Search for the cell housing the specified text and yield its [x, y] center coordinate. 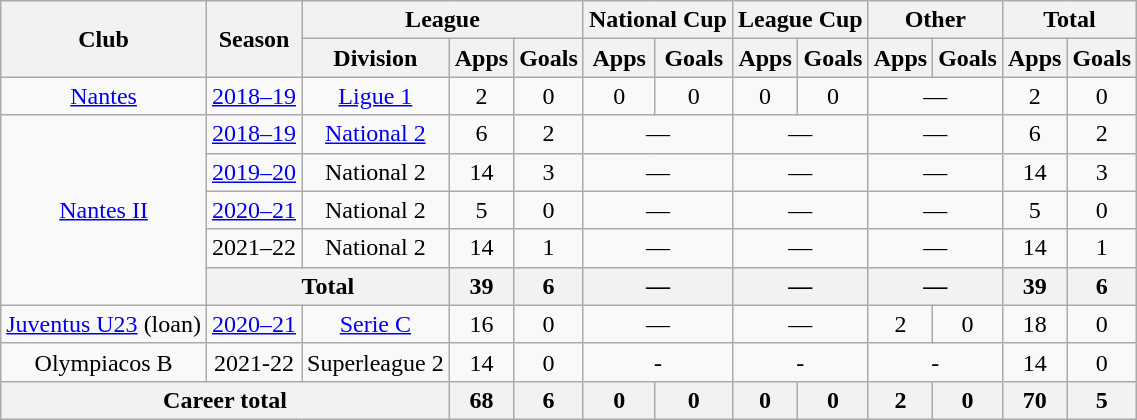
League [443, 20]
Olympiacos B [104, 362]
Season [254, 39]
Ligue 1 [376, 96]
Serie C [376, 324]
18 [1034, 324]
Nantes [104, 96]
Juventus U23 (loan) [104, 324]
2019–20 [254, 172]
Division [376, 58]
2021–22 [254, 248]
Superleague 2 [376, 362]
Other [935, 20]
Club [104, 39]
Nantes II [104, 210]
League Cup [800, 20]
70 [1034, 400]
68 [481, 400]
Career total [225, 400]
National Cup [658, 20]
2021-22 [254, 362]
16 [481, 324]
